Pinpoint the cell where the given text exists, returning its [X, Y] midpoint coordinate. 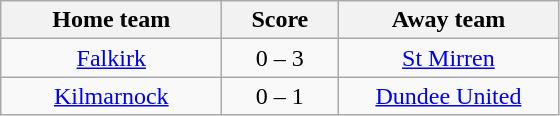
Home team [112, 20]
0 – 3 [280, 58]
Score [280, 20]
Kilmarnock [112, 96]
Dundee United [448, 96]
Away team [448, 20]
0 – 1 [280, 96]
Falkirk [112, 58]
St Mirren [448, 58]
